Search for the cell housing the specified text and yield its (x, y) center coordinate. 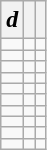
d (12, 20)
